Provide the (x, y) coordinate of the cell's center where the given text is located.  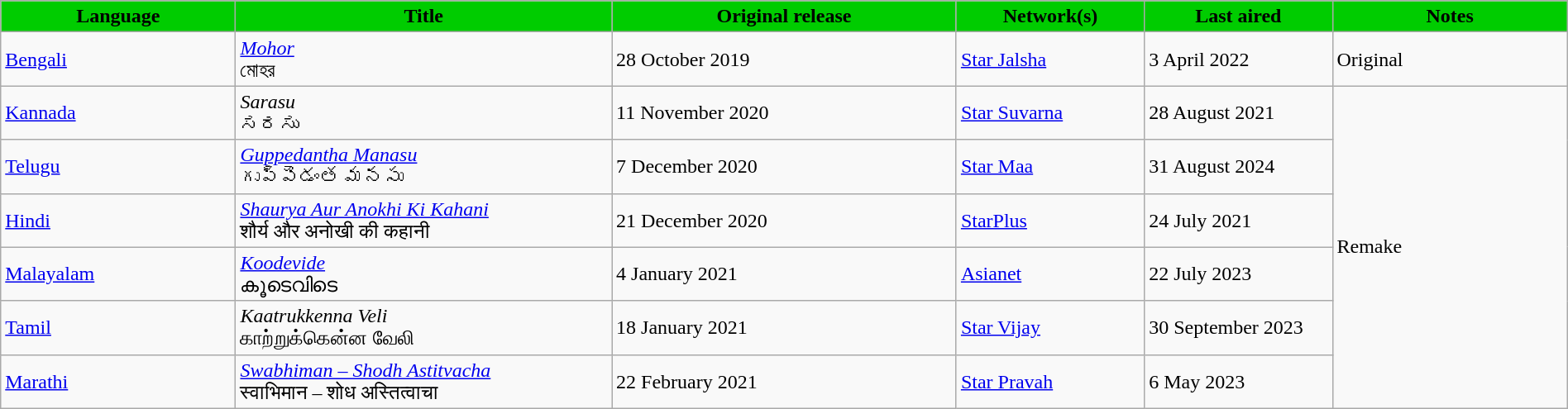
3 April 2022 (1239, 59)
24 July 2021 (1239, 220)
18 January 2021 (784, 327)
Title (423, 17)
Last aired (1239, 17)
Koodevide കൂടെവിടെ (423, 274)
Remake (1450, 247)
StarPlus (1050, 220)
Telugu (118, 167)
Star Suvarna (1050, 112)
Tamil (118, 327)
Guppedantha Manasu గుప్పెడంత మనసు (423, 167)
22 July 2023 (1239, 274)
Kaatrukkenna Veli காற்றுக்கென்ன வேலி (423, 327)
Star Pravah (1050, 382)
Star Maa (1050, 167)
Asianet (1050, 274)
Bengali (118, 59)
Malayalam (118, 274)
31 August 2024 (1239, 167)
7 December 2020 (784, 167)
Star Vijay (1050, 327)
22 February 2021 (784, 382)
Notes (1450, 17)
Swabhiman – Shodh Astitvacha स्वाभिमान – शोध अस्तित्वाचा (423, 382)
Original (1450, 59)
Star Jalsha (1050, 59)
Marathi (118, 382)
Language (118, 17)
Mohor মোহর (423, 59)
6 May 2023 (1239, 382)
11 November 2020 (784, 112)
Original release (784, 17)
28 August 2021 (1239, 112)
4 January 2021 (784, 274)
28 October 2019 (784, 59)
30 September 2023 (1239, 327)
Network(s) (1050, 17)
Sarasu ಸರಸು (423, 112)
21 December 2020 (784, 220)
Kannada (118, 112)
Hindi (118, 220)
Shaurya Aur Anokhi Ki Kahani शौर्य और अनोखी की कहानी (423, 220)
